Pinpoint the cell where the given text exists, returning its [x, y] midpoint coordinate. 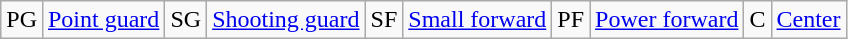
Shooting guard [286, 20]
Power forward [667, 20]
SF [384, 20]
PF [571, 20]
PG [22, 20]
SG [186, 20]
Small forward [478, 20]
Center [808, 20]
Point guard [103, 20]
C [758, 20]
